Provide the [x, y] coordinate of the cell's center where the given text is located.  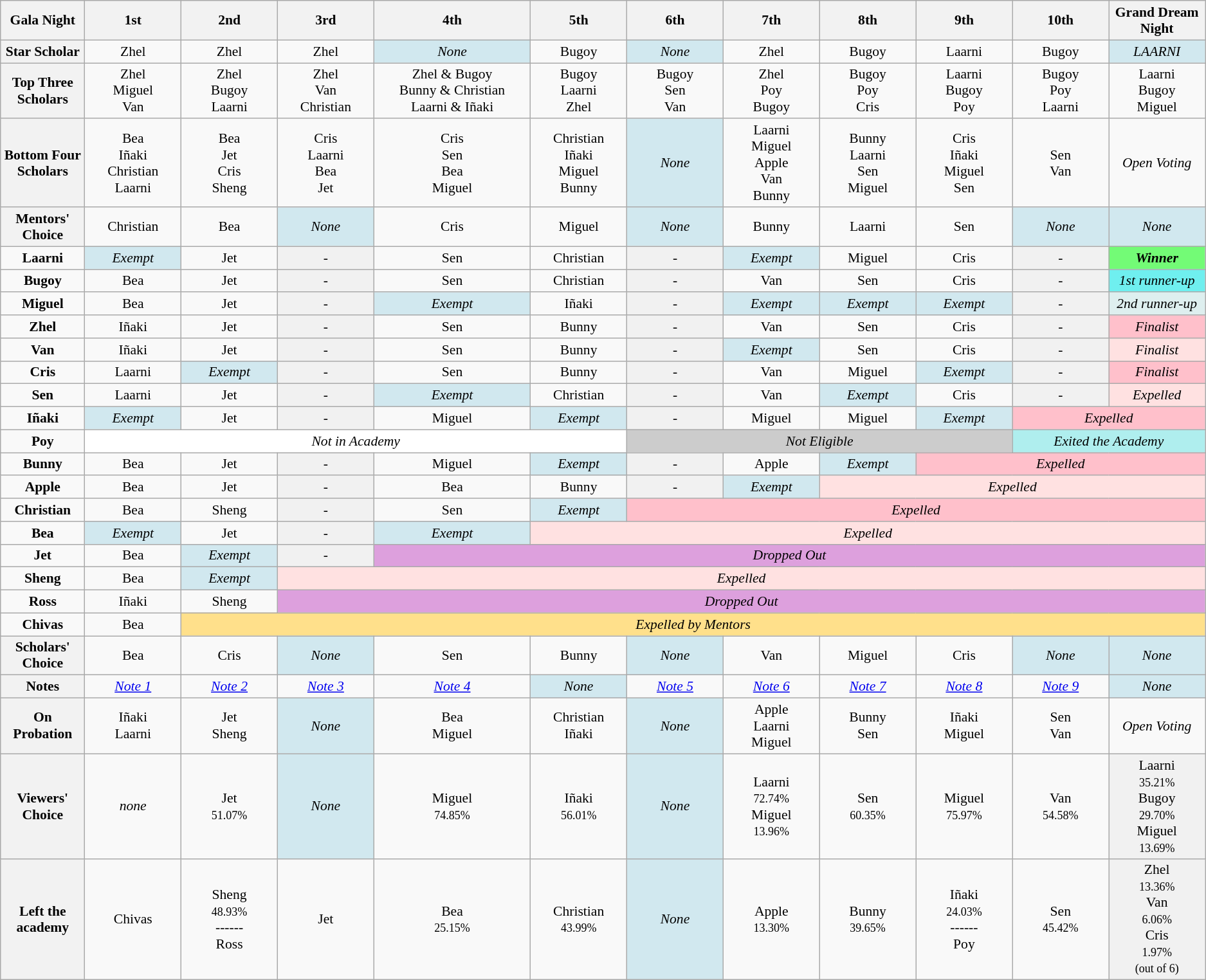
CrisLaarniBeaJet [325, 163]
ZhelVanChristian [325, 91]
Sen60.35% [868, 806]
ZhelMiguelVan [133, 91]
Star Scholar [42, 51]
Viewers' Choice [42, 806]
BunnyLaarniSenMiguel [868, 163]
Gala Night [42, 21]
Not in Academy [356, 441]
Not Eligible [819, 441]
Miguel75.97% [964, 806]
1st runner-up [1157, 281]
4th [452, 21]
IñakiMiguel [964, 727]
2nd [230, 21]
1st [133, 21]
Ross [42, 602]
Note 7 [868, 687]
Note 2 [230, 687]
Van54.58% [1061, 806]
Zhel13.36%Van6.06%Cris1.97%(out of 6) [1157, 920]
Scholars' Choice [42, 656]
On Probation [42, 727]
none [133, 806]
Miguel74.85% [452, 806]
BugoySenVan [675, 91]
Note 5 [675, 687]
Bottom Four Scholars [42, 163]
Bunny39.65% [868, 920]
Exited the Academy [1109, 441]
Left the academy [42, 920]
Poy [42, 441]
Note 1 [133, 687]
LaarniBugoyPoy [964, 91]
Christian43.99% [579, 920]
BeaJetCrisSheng [230, 163]
LAARNI [1157, 51]
Note 3 [325, 687]
Winner [1157, 258]
5th [579, 21]
ZhelBugoyLaarni [230, 91]
7th [771, 21]
Top Three Scholars [42, 91]
AppleLaarniMiguel [771, 727]
Notes [42, 687]
Laarni72.74%Miguel13.96% [771, 806]
Zhel & BugoyBunny & ChristianLaarni & Iñaki [452, 91]
Note 9 [1061, 687]
Sen45.42% [1061, 920]
Iñaki24.03%------Poy [964, 920]
9th [964, 21]
Mentors' Choice [42, 226]
Note 8 [964, 687]
10th [1061, 21]
LaarniBugoyMiguel [1157, 91]
Note 6 [771, 687]
BugoyPoyLaarni [1061, 91]
Bea25.15% [452, 920]
ChristianIñakiMiguelBunny [579, 163]
BugoyPoyCris [868, 91]
Grand Dream Night [1157, 21]
Sheng48.93%------Ross [230, 920]
Apple13.30% [771, 920]
CrisIñakiMiguelSen [964, 163]
6th [675, 21]
Iñaki56.01% [579, 806]
2nd runner-up [1157, 304]
8th [868, 21]
ZhelPoyBugoy [771, 91]
CrisSenBeaMiguel [452, 163]
BeaMiguel [452, 727]
3rd [325, 21]
IñakiLaarni [133, 727]
Expelled by Mentors [693, 624]
ChristianIñaki [579, 727]
Laarni35.21%Bugoy29.70%Miguel13.69% [1157, 806]
Note 4 [452, 687]
BugoyLaarniZhel [579, 91]
Jet51.07% [230, 806]
BeaIñakiChristianLaarni [133, 163]
LaarniMiguelAppleVanBunny [771, 163]
BunnySen [868, 727]
JetSheng [230, 727]
